Return the [x, y] coordinate for the center point of the cell that contains the specified text.  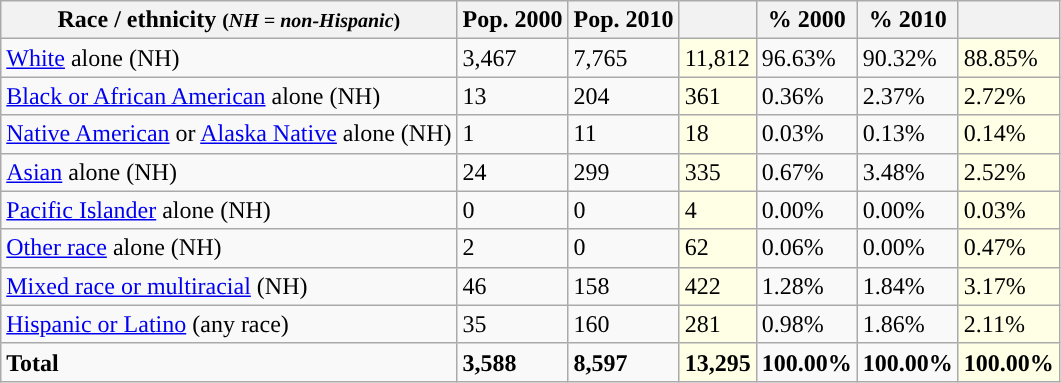
3.17% [1008, 286]
8,597 [624, 362]
Pop. 2000 [512, 20]
1.28% [806, 286]
Total [229, 362]
158 [624, 286]
% 2000 [806, 20]
0.36% [806, 96]
96.63% [806, 58]
0.13% [908, 134]
18 [718, 134]
% 2010 [908, 20]
1.84% [908, 286]
24 [512, 172]
7,765 [624, 58]
13 [512, 96]
4 [718, 210]
Native American or Alaska Native alone (NH) [229, 134]
Other race alone (NH) [229, 248]
35 [512, 324]
3,588 [512, 362]
11,812 [718, 58]
Hispanic or Latino (any race) [229, 324]
Black or African American alone (NH) [229, 96]
2.11% [1008, 324]
2.37% [908, 96]
62 [718, 248]
160 [624, 324]
281 [718, 324]
1.86% [908, 324]
422 [718, 286]
88.85% [1008, 58]
90.32% [908, 58]
White alone (NH) [229, 58]
Pacific Islander alone (NH) [229, 210]
335 [718, 172]
204 [624, 96]
Asian alone (NH) [229, 172]
46 [512, 286]
3.48% [908, 172]
2.72% [1008, 96]
13,295 [718, 362]
11 [624, 134]
1 [512, 134]
0.98% [806, 324]
Race / ethnicity (NH = non-Hispanic) [229, 20]
0.06% [806, 248]
Pop. 2010 [624, 20]
3,467 [512, 58]
299 [624, 172]
Mixed race or multiracial (NH) [229, 286]
0.67% [806, 172]
361 [718, 96]
0.14% [1008, 134]
2 [512, 248]
2.52% [1008, 172]
0.47% [1008, 248]
